Determine the [X, Y] coordinate at the center of the cell enclosing the given text.  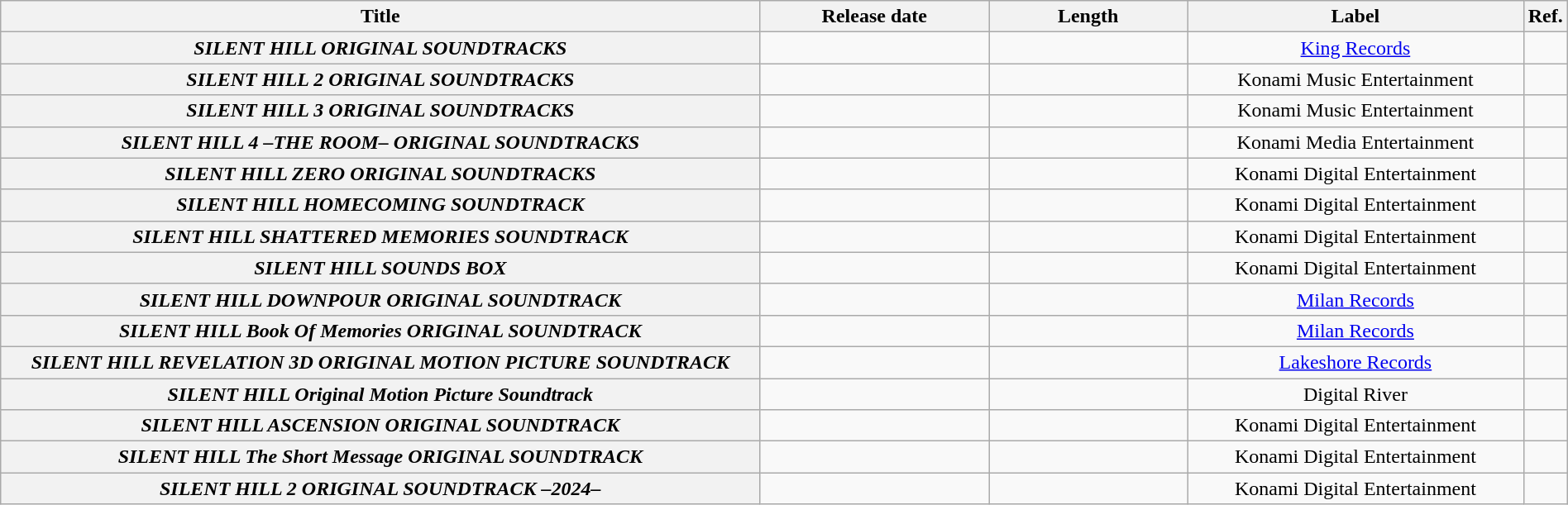
SILENT HILL REVELATION 3D ORIGINAL MOTION PICTURE SOUNDTRACK [380, 362]
Ref. [1545, 17]
SILENT HILL The Short Message ORIGINAL SOUNDTRACK [380, 457]
Release date [875, 17]
Label [1355, 17]
SILENT HILL SOUNDS BOX [380, 268]
SILENT HILL ORIGINAL SOUNDTRACKS [380, 48]
SILENT HILL Book Of Memories ORIGINAL SOUNDTRACK [380, 331]
SILENT HILL 2 ORIGINAL SOUNDTRACKS [380, 79]
SILENT HILL HOMECOMING SOUNDTRACK [380, 205]
Konami Media Entertainment [1355, 142]
Lakeshore Records [1355, 362]
SILENT HILL SHATTERED MEMORIES SOUNDTRACK [380, 236]
SILENT HILL 4 –THE ROOM– ORIGINAL SOUNDTRACKS [380, 142]
Digital River [1355, 394]
SILENT HILL ASCENSION ORIGINAL SOUNDTRACK [380, 426]
SILENT HILL Original Motion Picture Soundtrack [380, 394]
SILENT HILL DOWNPOUR ORIGINAL SOUNDTRACK [380, 299]
Length [1088, 17]
SILENT HILL 3 ORIGINAL SOUNDTRACKS [380, 111]
Title [380, 17]
SILENT HILL 2 ORIGINAL SOUNDTRACK –2024– [380, 488]
King Records [1355, 48]
SILENT HILL ZERO ORIGINAL SOUNDTRACKS [380, 174]
